Provide the (x, y) coordinate of the cell's center where the given text is located.  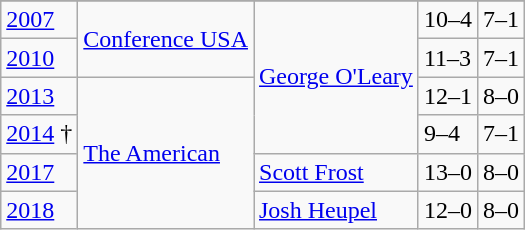
2018 (40, 210)
2017 (40, 172)
9–4 (448, 134)
Conference USA (166, 39)
Scott Frost (336, 172)
12–0 (448, 210)
Josh Heupel (336, 210)
12–1 (448, 96)
2007 (40, 20)
13–0 (448, 172)
11–3 (448, 58)
10–4 (448, 20)
2013 (40, 96)
2010 (40, 58)
The American (166, 153)
2014 † (40, 134)
George O'Leary (336, 77)
